From the cell containing the given text, extract its center point as (X, Y) coordinate. 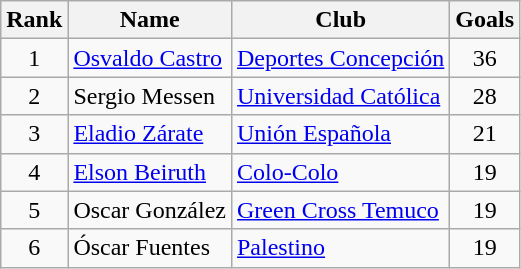
1 (34, 58)
Óscar Fuentes (150, 248)
Elson Beiruth (150, 172)
36 (485, 58)
Deportes Concepción (340, 58)
Oscar González (150, 210)
21 (485, 134)
28 (485, 96)
3 (34, 134)
Osvaldo Castro (150, 58)
4 (34, 172)
Rank (34, 20)
Sergio Messen (150, 96)
Palestino (340, 248)
2 (34, 96)
Club (340, 20)
Name (150, 20)
Universidad Católica (340, 96)
6 (34, 248)
Unión Española (340, 134)
Green Cross Temuco (340, 210)
Eladio Zárate (150, 134)
Goals (485, 20)
5 (34, 210)
Colo-Colo (340, 172)
